Provide the [X, Y] coordinate of the cell's center where the given text is located.  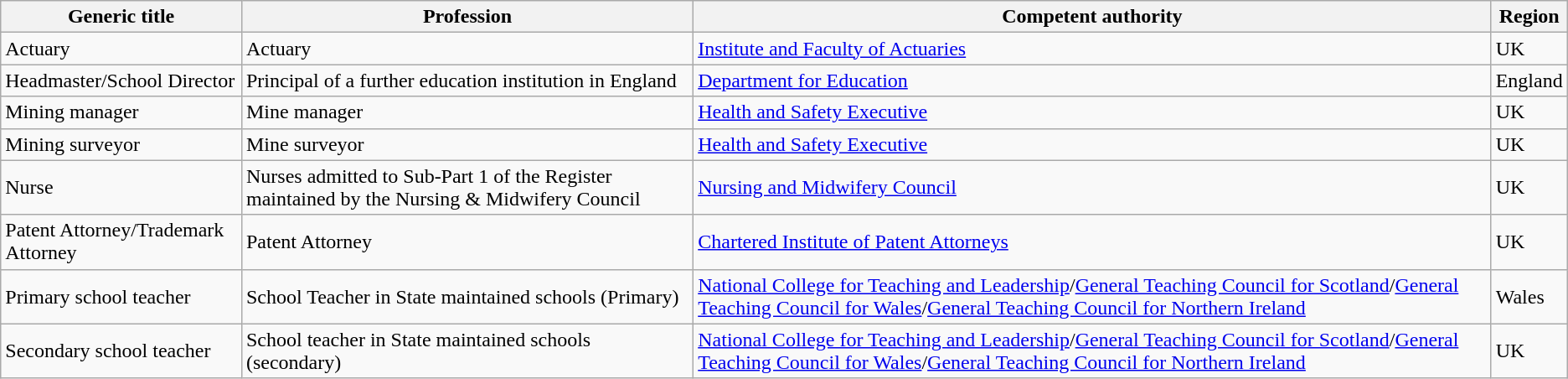
Competent authority [1092, 17]
Wales [1529, 297]
Mine surveyor [467, 144]
Patent Attorney [467, 241]
Nurse [121, 188]
Nurses admitted to Sub-Part 1 of the Register maintained by the Nursing & Midwifery Council [467, 188]
Primary school teacher [121, 297]
Department for Education [1092, 80]
Mining surveyor [121, 144]
Mining manager [121, 112]
School Teacher in State maintained schools (Primary) [467, 297]
Region [1529, 17]
School teacher in State maintained schools (secondary) [467, 350]
Mine manager [467, 112]
Nursing and Midwifery Council [1092, 188]
Generic title [121, 17]
Institute and Faculty of Actuaries [1092, 49]
Patent Attorney/Trademark Attorney [121, 241]
Chartered Institute of Patent Attorneys [1092, 241]
Principal of a further education institution in England [467, 80]
Profession [467, 17]
England [1529, 80]
Secondary school teacher [121, 350]
Headmaster/School Director [121, 80]
